Return (X, Y) of the center of cell containing provided text 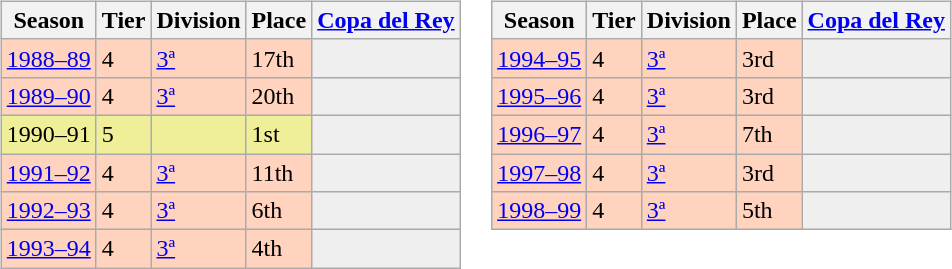
1990–91 (48, 134)
1994–95 (540, 58)
5th (769, 211)
20th (279, 96)
11th (279, 173)
1993–94 (48, 249)
1988–89 (48, 58)
6th (279, 211)
17th (279, 58)
1991–92 (48, 173)
1997–98 (540, 173)
1995–96 (540, 96)
1996–97 (540, 134)
1989–90 (48, 96)
1998–99 (540, 211)
5 (124, 134)
1st (279, 134)
1992–93 (48, 211)
4th (279, 249)
7th (769, 134)
